Identify which cell holds the provided text, then report its (x, y) central coordinate. 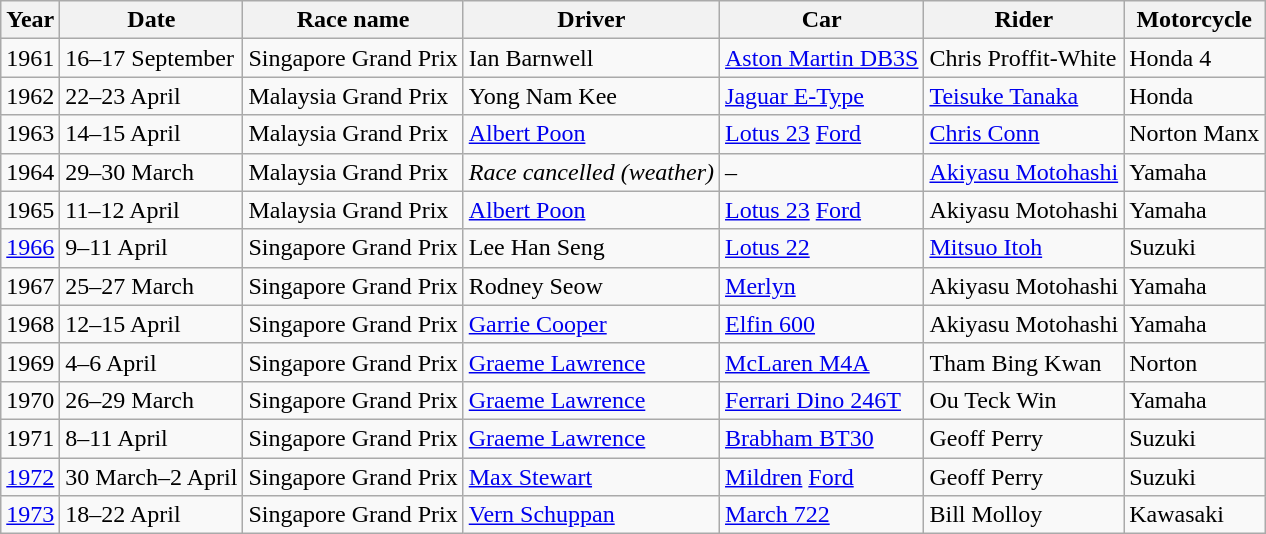
Tham Bing Kwan (1024, 362)
Ou Teck Win (1024, 400)
29–30 March (152, 172)
11–12 April (152, 210)
1963 (30, 134)
Ferrari Dino 246T (822, 400)
Ian Barnwell (591, 58)
Honda (1194, 96)
March 722 (822, 515)
4–6 April (152, 362)
Race name (353, 20)
1964 (30, 172)
1971 (30, 438)
Max Stewart (591, 477)
Lotus 22 (822, 248)
McLaren M4A (822, 362)
– (822, 172)
9–11 April (152, 248)
1968 (30, 324)
Teisuke Tanaka (1024, 96)
12–15 April (152, 324)
Date (152, 20)
16–17 September (152, 58)
Jaguar E-Type (822, 96)
Car (822, 20)
1973 (30, 515)
Mitsuo Itoh (1024, 248)
Honda 4 (1194, 58)
1966 (30, 248)
Lee Han Seng (591, 248)
Chris Proffit-White (1024, 58)
Race cancelled (weather) (591, 172)
Mildren Ford (822, 477)
Norton Manx (1194, 134)
18–22 April (152, 515)
Chris Conn (1024, 134)
Motorcycle (1194, 20)
Yong Nam Kee (591, 96)
1967 (30, 286)
Garrie Cooper (591, 324)
1970 (30, 400)
Rodney Seow (591, 286)
Vern Schuppan (591, 515)
1972 (30, 477)
8–11 April (152, 438)
14–15 April (152, 134)
1961 (30, 58)
1965 (30, 210)
Bill Molloy (1024, 515)
Kawasaki (1194, 515)
Merlyn (822, 286)
Aston Martin DB3S (822, 58)
Rider (1024, 20)
22–23 April (152, 96)
25–27 March (152, 286)
Year (30, 20)
Elfin 600 (822, 324)
30 March–2 April (152, 477)
1969 (30, 362)
26–29 March (152, 400)
Driver (591, 20)
1962 (30, 96)
Norton (1194, 362)
Brabham BT30 (822, 438)
